Determine the [x, y] coordinate at the center of the cell enclosing the given text.  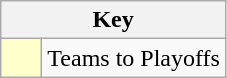
Teams to Playoffs [134, 58]
Key [114, 20]
